Return (X, Y) of the center of cell containing provided text 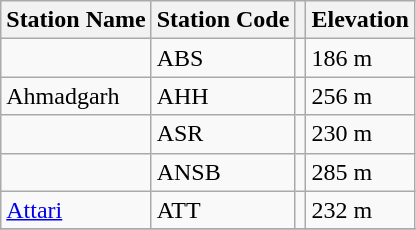
230 m (360, 134)
Ahmadgarh (76, 96)
285 m (360, 172)
AHH (223, 96)
ATT (223, 210)
232 m (360, 210)
186 m (360, 58)
Station Name (76, 20)
ASR (223, 134)
Station Code (223, 20)
Elevation (360, 20)
ABS (223, 58)
ANSB (223, 172)
Attari (76, 210)
256 m (360, 96)
